For the text-containing cell, return its midpoint in [X, Y] coordinate format. 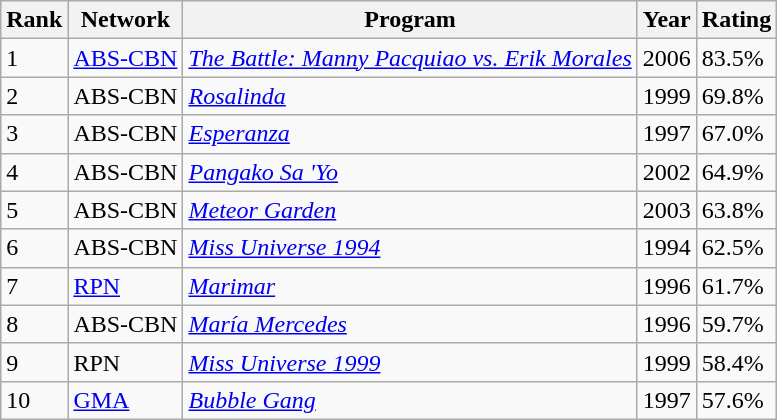
62.5% [736, 248]
Marimar [410, 286]
Rank [34, 20]
Year [666, 20]
Bubble Gang [410, 400]
9 [34, 362]
8 [34, 324]
1994 [666, 248]
83.5% [736, 58]
69.8% [736, 96]
4 [34, 172]
58.4% [736, 362]
2 [34, 96]
GMA [126, 400]
2002 [666, 172]
67.0% [736, 134]
The Battle: Manny Pacquiao vs. Erik Morales [410, 58]
Esperanza [410, 134]
Miss Universe 1994 [410, 248]
61.7% [736, 286]
6 [34, 248]
2006 [666, 58]
Pangako Sa 'Yo [410, 172]
63.8% [736, 210]
Meteor Garden [410, 210]
57.6% [736, 400]
64.9% [736, 172]
2003 [666, 210]
59.7% [736, 324]
Program [410, 20]
3 [34, 134]
7 [34, 286]
Rosalinda [410, 96]
10 [34, 400]
Miss Universe 1999 [410, 362]
5 [34, 210]
Network [126, 20]
María Mercedes [410, 324]
Rating [736, 20]
1 [34, 58]
